Extract the [x, y] coordinate from the center of the cell holding the provided text.  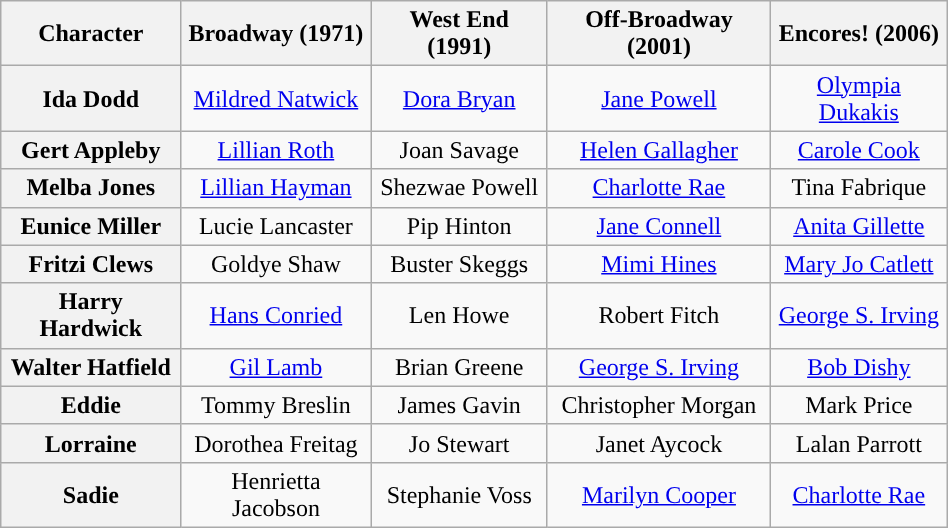
Jane Connell [658, 226]
James Gavin [459, 405]
Hans Conried [276, 316]
Jane Powell [658, 98]
Robert Fitch [658, 316]
Harry Hardwick [91, 316]
Tommy Breslin [276, 405]
Joan Savage [459, 150]
Tina Fabrique [858, 188]
Off-Broadway (2001) [658, 34]
Helen Gallagher [658, 150]
Mark Price [858, 405]
Bob Dishy [858, 367]
Christopher Morgan [658, 405]
Lillian Roth [276, 150]
Henrietta Jacobson [276, 494]
Carole Cook [858, 150]
Lillian Hayman [276, 188]
Mary Jo Catlett [858, 264]
West End (1991) [459, 34]
Dora Bryan [459, 98]
Walter Hatfield [91, 367]
Mimi Hines [658, 264]
Janet Aycock [658, 443]
Brian Greene [459, 367]
Len Howe [459, 316]
Character [91, 34]
Lalan Parrott [858, 443]
Ida Dodd [91, 98]
Buster Skeggs [459, 264]
Pip Hinton [459, 226]
Marilyn Cooper [658, 494]
Anita Gillette [858, 226]
Sadie [91, 494]
Eddie [91, 405]
Goldye Shaw [276, 264]
Stephanie Voss [459, 494]
Jo Stewart [459, 443]
Dorothea Freitag [276, 443]
Gil Lamb [276, 367]
Olympia Dukakis [858, 98]
Fritzi Clews [91, 264]
Melba Jones [91, 188]
Mildred Natwick [276, 98]
Broadway (1971) [276, 34]
Encores! (2006) [858, 34]
Shezwae Powell [459, 188]
Gert Appleby [91, 150]
Eunice Miller [91, 226]
Lucie Lancaster [276, 226]
Lorraine [91, 443]
